Search for the cell housing the specified text and yield its [x, y] center coordinate. 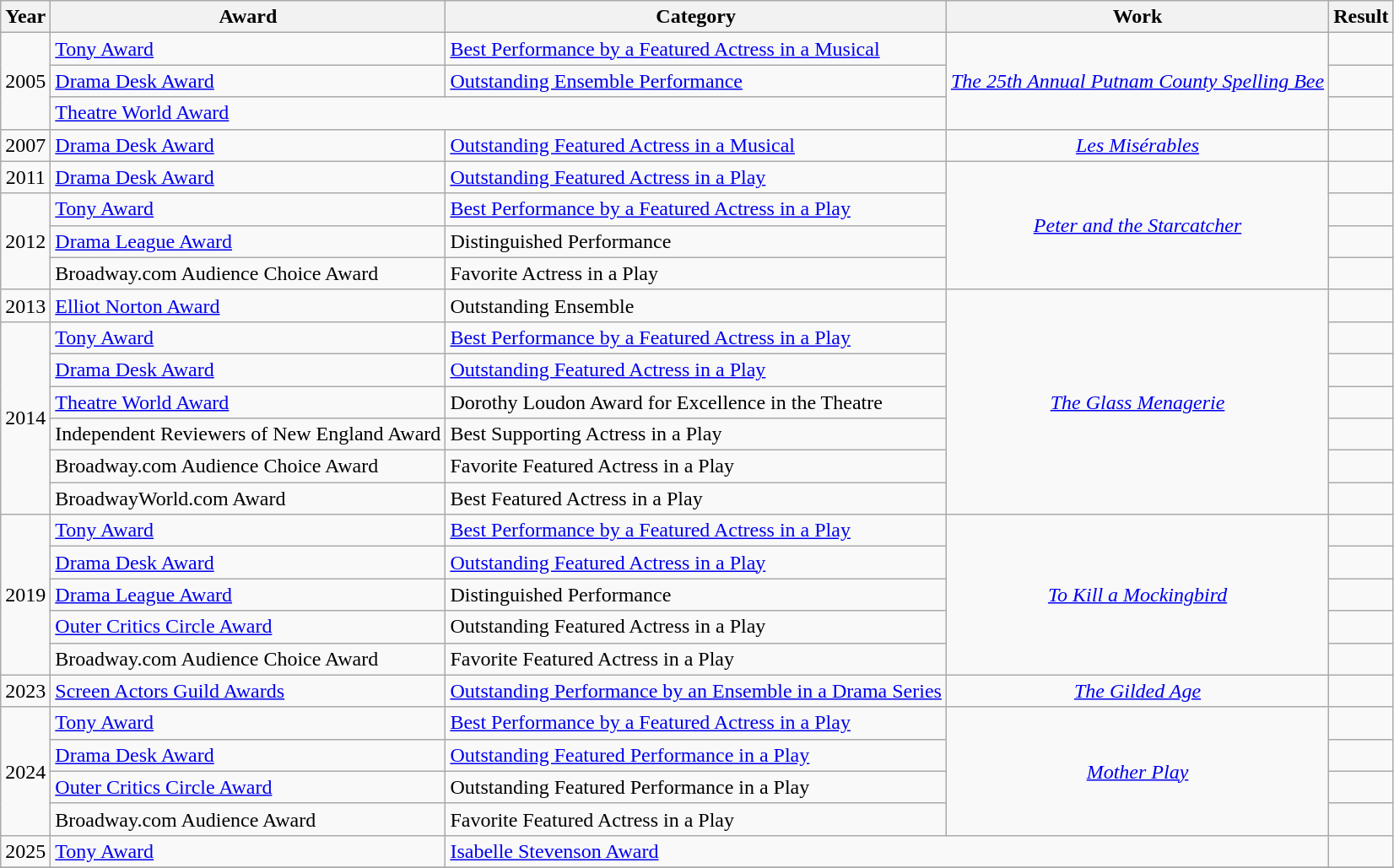
2005 [25, 81]
Isabelle Stevenson Award [888, 851]
Elliot Norton Award [248, 305]
Award [248, 17]
Les Misérables [1137, 145]
Category [696, 17]
2013 [25, 305]
2023 [25, 691]
The 25th Annual Putnam County Spelling Bee [1137, 81]
The Gilded Age [1137, 691]
2007 [25, 145]
Independent Reviewers of New England Award [248, 434]
Outstanding Featured Actress in a Musical [696, 145]
Outstanding Performance by an Ensemble in a Drama Series [696, 691]
Work [1137, 17]
Result [1361, 17]
2019 [25, 595]
Year [25, 17]
Peter and the Starcatcher [1137, 225]
2014 [25, 418]
Mother Play [1137, 771]
The Glass Menagerie [1137, 402]
Best Featured Actress in a Play [696, 499]
Favorite Actress in a Play [696, 273]
Outstanding Ensemble Performance [696, 81]
To Kill a Mockingbird [1137, 595]
Broadway.com Audience Award [248, 819]
Outstanding Ensemble [696, 305]
2025 [25, 851]
2024 [25, 771]
BroadwayWorld.com Award [248, 499]
Dorothy Loudon Award for Excellence in the Theatre [696, 402]
2012 [25, 241]
Screen Actors Guild Awards [248, 691]
Best Performance by a Featured Actress in a Musical [696, 49]
2011 [25, 177]
Best Supporting Actress in a Play [696, 434]
